Locate the cell with the specified text and output its (X, Y) center coordinate. 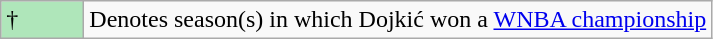
Denotes season(s) in which Dojkić won a WNBA championship (398, 20)
† (42, 20)
